Identify which cell holds the provided text, then report its (x, y) central coordinate. 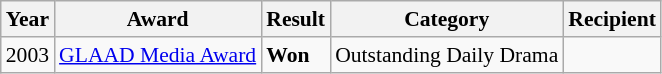
Won (296, 55)
2003 (28, 55)
Result (296, 19)
Category (446, 19)
Outstanding Daily Drama (446, 55)
GLAAD Media Award (158, 55)
Recipient (612, 19)
Year (28, 19)
Award (158, 19)
